Detect which cell encompasses the target text, then output its (X, Y) center coordinate. 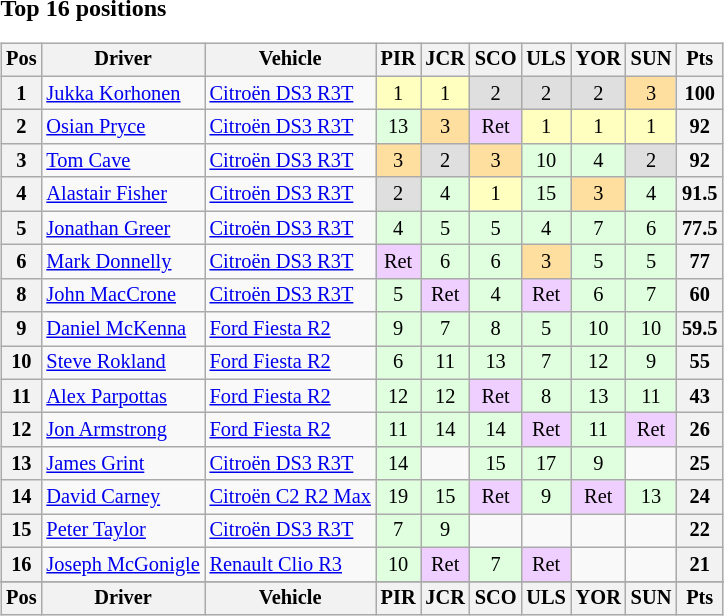
21 (700, 564)
19 (398, 497)
Steve Rokland (122, 363)
16 (21, 564)
55 (700, 363)
Joseph McGonigle (122, 564)
Tom Cave (122, 161)
Daniel McKenna (122, 329)
91.5 (700, 194)
James Grint (122, 464)
Citroën C2 R2 Max (290, 497)
60 (700, 295)
25 (700, 464)
Jonathan Greer (122, 228)
59.5 (700, 329)
26 (700, 430)
Alastair Fisher (122, 194)
Peter Taylor (122, 531)
22 (700, 531)
17 (546, 464)
100 (700, 93)
Mark Donnelly (122, 262)
43 (700, 396)
Osian Pryce (122, 127)
John MacCrone (122, 295)
David Carney (122, 497)
77 (700, 262)
77.5 (700, 228)
24 (700, 497)
Jukka Korhonen (122, 93)
Renault Clio R3 (290, 564)
Jon Armstrong (122, 430)
Alex Parpottas (122, 396)
